Find where the given text appears and provide that cell's center as (x, y) coordinate. 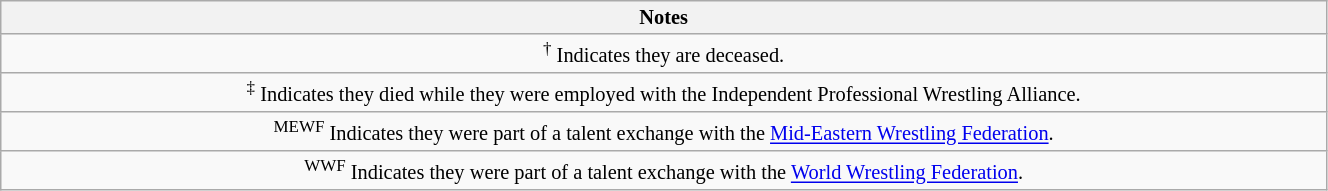
WWF Indicates they were part of a talent exchange with the World Wrestling Federation. (664, 170)
† Indicates they are deceased. (664, 54)
MEWF Indicates they were part of a talent exchange with the Mid-Eastern Wrestling Federation. (664, 132)
‡ Indicates they died while they were employed with the Independent Professional Wrestling Alliance. (664, 92)
Notes (664, 17)
